Detect which cell encompasses the target text, then output its (X, Y) center coordinate. 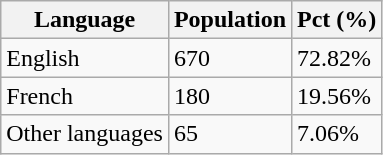
Population (230, 20)
Other languages (85, 134)
670 (230, 58)
French (85, 96)
180 (230, 96)
65 (230, 134)
Pct (%) (337, 20)
19.56% (337, 96)
Language (85, 20)
English (85, 58)
72.82% (337, 58)
7.06% (337, 134)
